Extract the [X, Y] coordinate from the center of the cell holding the provided text.  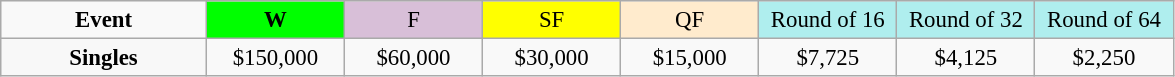
QF [690, 20]
Round of 64 [1104, 20]
$60,000 [413, 58]
SF [552, 20]
$30,000 [552, 58]
$2,250 [1104, 58]
$150,000 [275, 58]
W [275, 20]
F [413, 20]
$7,725 [828, 58]
$4,125 [966, 58]
Event [104, 20]
Round of 16 [828, 20]
$15,000 [690, 58]
Singles [104, 58]
Round of 32 [966, 20]
